Output the (X, Y) coordinate of the center of the cell containing the given text.  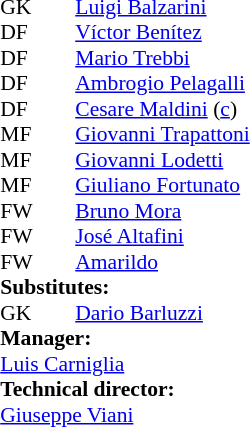
José Altafini (162, 237)
Giovanni Lodetti (162, 160)
Cesare Maldini (c) (162, 109)
Mario Trebbi (162, 58)
Dario Barluzzi (162, 313)
Luis Carniglia (124, 364)
Technical director: (124, 389)
Giuliano Fortunato (162, 185)
Bruno Mora (162, 211)
GK (19, 313)
Manager: (124, 339)
Ambrogio Pelagalli (162, 83)
Víctor Benítez (162, 33)
Substitutes: (124, 287)
Amarildo (162, 262)
Giovanni Trapattoni (162, 135)
